Return the (X, Y) coordinate for the center point of the cell that contains the specified text.  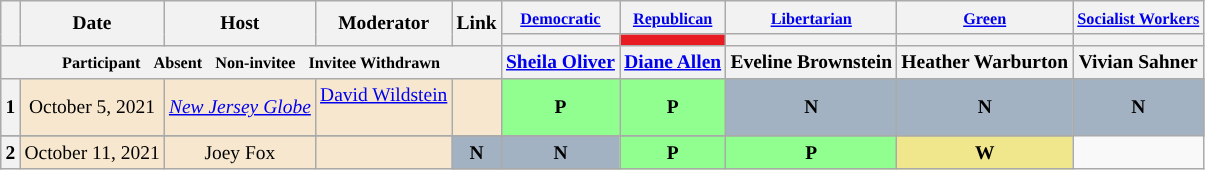
New Jersey Globe (240, 106)
Vivian Sahner (1138, 62)
Diane Allen (673, 62)
Moderator (383, 23)
Green (985, 18)
Eveline Brownstein (812, 62)
W (985, 152)
October 5, 2021 (92, 106)
Republican (673, 18)
Sheila Oliver (560, 62)
David Wildstein (383, 106)
1 (10, 106)
Joey Fox (240, 152)
Participant Absent Non-invitee Invitee Withdrawn (252, 62)
Host (240, 23)
October 11, 2021 (92, 152)
Link (476, 23)
Libertarian (812, 18)
Heather Warburton (985, 62)
Socialist Workers (1138, 18)
Democratic (560, 18)
2 (10, 152)
Date (92, 23)
